Capture the cell that displays the provided text and extract its (X, Y) central coordinate. 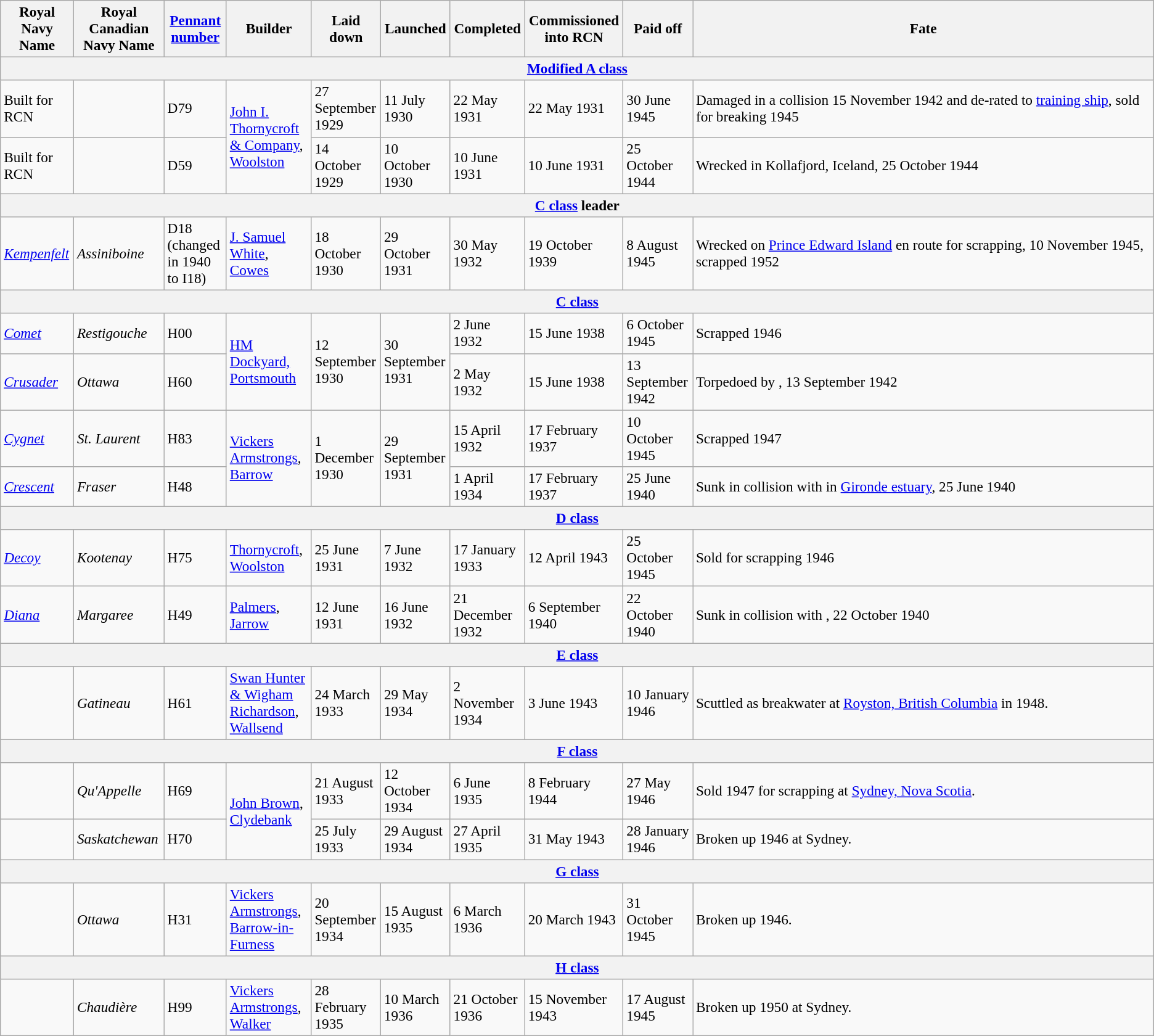
30 May 1932 (487, 253)
John Brown, Clydebank (269, 812)
Sunk in collision with in Gironde estuary, 25 June 1940 (923, 486)
H48 (195, 486)
10 October 1930 (415, 165)
Fraser (120, 486)
8 February 1944 (574, 791)
Qu'Appelle (120, 791)
22 October 1940 (658, 614)
Scrapped 1947 (923, 438)
H99 (195, 1007)
1 December 1930 (346, 458)
25 October 1945 (658, 558)
Scuttled as breakwater at Royston, British Columbia in 1948. (923, 703)
Broken up 1946. (923, 919)
21 December 1932 (487, 614)
D79 (195, 109)
Scrapped 1946 (923, 333)
D18 (changed in 1940 to I18) (195, 253)
24 March 1933 (346, 703)
HM Dockyard, Portsmouth (269, 361)
Broken up 1950 at Sydney. (923, 1007)
F class (577, 751)
Builder (269, 28)
31 October 1945 (658, 919)
Wrecked on Prince Edward Island en route for scrapping, 10 November 1945, scrapped 1952 (923, 253)
H83 (195, 438)
Gatineau (120, 703)
17 January 1933 (487, 558)
John I. Thornycroft & Company, Woolston (269, 137)
10 October 1945 (658, 438)
20 March 1943 (574, 919)
Diana (37, 614)
H31 (195, 919)
10 March 1936 (415, 1007)
17 August 1945 (658, 1007)
6 March 1936 (487, 919)
18 October 1930 (346, 253)
25 June 1940 (658, 486)
28 January 1946 (658, 839)
21 August 1933 (346, 791)
Kootenay (120, 558)
8 August 1945 (658, 253)
Fate (923, 28)
Chaudière (120, 1007)
Saskatchewan (120, 839)
Damaged in a collision 15 November 1942 and de-rated to training ship, sold for breaking 1945 (923, 109)
Broken up 1946 at Sydney. (923, 839)
C class (577, 302)
Assiniboine (120, 253)
14 October 1929 (346, 165)
29 May 1934 (415, 703)
1 April 1934 (487, 486)
Kempenfelt (37, 253)
Restigouche (120, 333)
Vickers Armstrongs, Walker (269, 1007)
D59 (195, 165)
H61 (195, 703)
Crescent (37, 486)
6 October 1945 (658, 333)
Royal Canadian Navy Name (120, 28)
Sold 1947 for scrapping at Sydney, Nova Scotia. (923, 791)
H00 (195, 333)
Vickers Armstrongs, Barrow (269, 458)
7 June 1932 (415, 558)
3 June 1943 (574, 703)
Margaree (120, 614)
30 September 1931 (415, 361)
29 October 1931 (415, 253)
J. Samuel White, Cowes (269, 253)
Torpedoed by , 13 September 1942 (923, 382)
16 June 1932 (415, 614)
Palmers, Jarrow (269, 614)
H75 (195, 558)
Wrecked in Kollafjord, Iceland, 25 October 1944 (923, 165)
Cygnet (37, 438)
6 September 1940 (574, 614)
Sunk in collision with , 22 October 1940 (923, 614)
H69 (195, 791)
Pennantnumber (195, 28)
Paid off (658, 28)
12 June 1931 (346, 614)
10 January 1946 (658, 703)
H class (577, 968)
Royal Navy Name (37, 28)
21 October 1936 (487, 1007)
Launched (415, 28)
28 February 1935 (346, 1007)
25 July 1933 (346, 839)
D class (577, 518)
Commissioned into RCN (574, 28)
2 June 1932 (487, 333)
12 April 1943 (574, 558)
2 May 1932 (487, 382)
19 October 1939 (574, 253)
27 September 1929 (346, 109)
H70 (195, 839)
29 August 1934 (415, 839)
Laid down (346, 28)
Sold for scrapping 1946 (923, 558)
Thornycroft, Woolston (269, 558)
25 October 1944 (658, 165)
Decoy (37, 558)
Vickers Armstrongs, Barrow-in-Furness (269, 919)
H49 (195, 614)
Swan Hunter & Wigham Richardson, Wallsend (269, 703)
11 July 1930 (415, 109)
2 November 1934 (487, 703)
31 May 1943 (574, 839)
12 October 1934 (415, 791)
25 June 1931 (346, 558)
13 September 1942 (658, 382)
St. Laurent (120, 438)
Modified A class (577, 68)
15 November 1943 (574, 1007)
15 August 1935 (415, 919)
H60 (195, 382)
6 June 1935 (487, 791)
15 April 1932 (487, 438)
C class leader (577, 205)
12 September 1930 (346, 361)
20 September 1934 (346, 919)
Completed (487, 28)
30 June 1945 (658, 109)
27 April 1935 (487, 839)
G class (577, 871)
Comet (37, 333)
27 May 1946 (658, 791)
Crusader (37, 382)
E class (577, 654)
29 September 1931 (415, 458)
